Output the [x, y] coordinate of the center of the cell containing the given text.  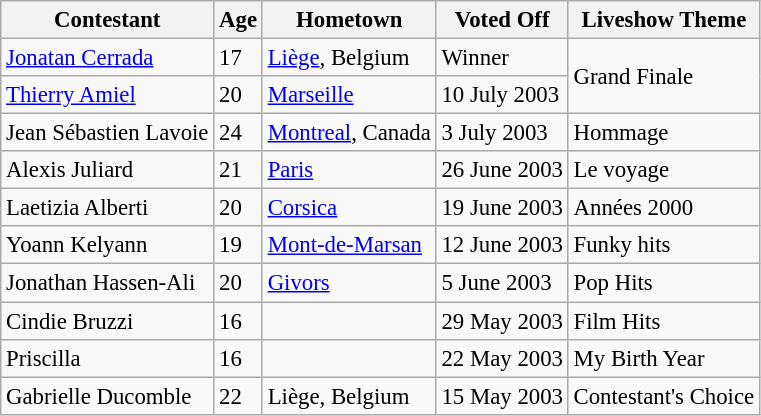
Priscilla [108, 358]
Contestant [108, 20]
5 June 2003 [502, 283]
Années 2000 [664, 208]
Cindie Bruzzi [108, 321]
19 June 2003 [502, 208]
24 [238, 133]
12 June 2003 [502, 245]
Laetizia Alberti [108, 208]
26 June 2003 [502, 170]
Marseille [349, 95]
17 [238, 58]
Thierry Amiel [108, 95]
Jean Sébastien Lavoie [108, 133]
Alexis Juliard [108, 170]
Voted Off [502, 20]
21 [238, 170]
Jonathan Hassen-Ali [108, 283]
Paris [349, 170]
19 [238, 245]
15 May 2003 [502, 396]
Corsica [349, 208]
10 July 2003 [502, 95]
Age [238, 20]
Grand Finale [664, 76]
Yoann Kelyann [108, 245]
Le voyage [664, 170]
Mont-de-Marsan [349, 245]
Hometown [349, 20]
22 [238, 396]
Contestant's Choice [664, 396]
3 July 2003 [502, 133]
Film Hits [664, 321]
My Birth Year [664, 358]
Montreal, Canada [349, 133]
Jonatan Cerrada [108, 58]
29 May 2003 [502, 321]
Funky hits [664, 245]
Winner [502, 58]
Hommage [664, 133]
Pop Hits [664, 283]
Givors [349, 283]
22 May 2003 [502, 358]
Gabrielle Ducomble [108, 396]
Liveshow Theme [664, 20]
